Determine the (X, Y) coordinate at the center of the cell enclosing the given text.  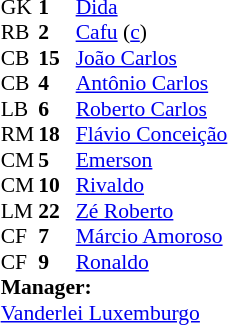
5 (57, 160)
18 (57, 135)
2 (57, 33)
LM (20, 211)
João Carlos (152, 58)
7 (57, 237)
Antônio Carlos (152, 83)
9 (57, 262)
Flávio Conceição (152, 135)
Zé Roberto (152, 211)
6 (57, 109)
Cafu (c) (152, 33)
Roberto Carlos (152, 109)
15 (57, 58)
Manager: (114, 287)
10 (57, 185)
Rivaldo (152, 185)
Ronaldo (152, 262)
LB (20, 109)
Emerson (152, 160)
22 (57, 211)
RB (20, 33)
RM (20, 135)
Márcio Amoroso (152, 237)
4 (57, 83)
